Search for the cell housing the specified text and yield its [X, Y] center coordinate. 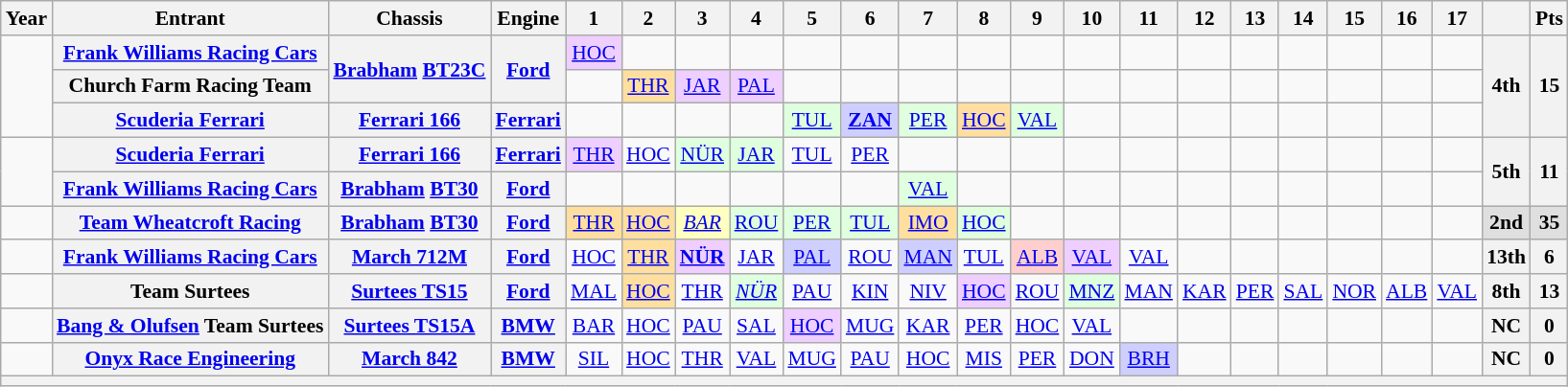
ZAN [871, 121]
12 [1205, 18]
IMO [928, 223]
16 [1406, 18]
2nd [1506, 223]
5 [811, 18]
7 [928, 18]
3 [702, 18]
8 [984, 18]
March 842 [409, 359]
Pts [1550, 18]
NIV [928, 291]
4th [1506, 86]
Surtees TS15 [409, 291]
DON [1091, 359]
KIN [871, 291]
Brabham BT23C [409, 69]
10 [1091, 18]
13th [1506, 258]
Surtees TS15A [409, 326]
MIS [984, 359]
MNZ [1091, 291]
35 [1550, 223]
Church Farm Racing Team [190, 86]
5th [1506, 172]
17 [1457, 18]
BRH [1149, 359]
14 [1302, 18]
Entrant [190, 18]
MAL [594, 291]
9 [1038, 18]
Chassis [409, 18]
NOR [1354, 291]
2 [648, 18]
Bang & Olufsen Team Surtees [190, 326]
Team Surtees [190, 291]
8th [1506, 291]
1 [594, 18]
Team Wheatcroft Racing [190, 223]
March 712M [409, 258]
SIL [594, 359]
Engine [528, 18]
Onyx Race Engineering [190, 359]
4 [757, 18]
Year [27, 18]
